Output the (X, Y) coordinate of the center of the cell containing the given text.  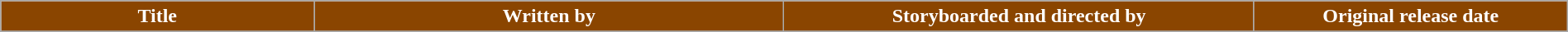
Written by (549, 16)
Original release date (1411, 16)
Storyboarded and directed by (1019, 16)
Title (157, 16)
